From the cell containing the given text, extract its center point as (x, y) coordinate. 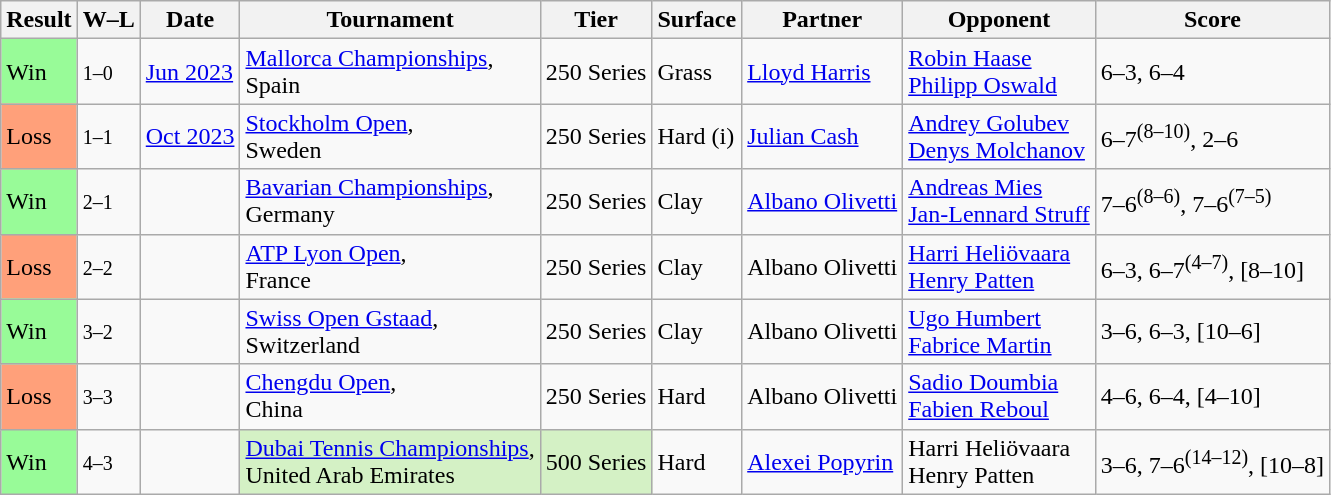
Robin Haase Philipp Oswald (1000, 72)
Partner (822, 20)
Opponent (1000, 20)
Jun 2023 (190, 72)
Tier (596, 20)
Mallorca Championships,Spain (390, 72)
Dubai Tennis Championships,United Arab Emirates (390, 462)
3–6, 7–6(14–12), [10–8] (1212, 462)
2–2 (108, 266)
Stockholm Open,Sweden (390, 136)
1–1 (108, 136)
W–L (108, 20)
Sadio Doumbia Fabien Reboul (1000, 396)
ATP Lyon Open,France (390, 266)
3–2 (108, 332)
2–1 (108, 202)
Score (1212, 20)
Surface (697, 20)
3–3 (108, 396)
Swiss Open Gstaad, Switzerland (390, 332)
Julian Cash (822, 136)
Bavarian Championships, Germany (390, 202)
Alexei Popyrin (822, 462)
Ugo Humbert Fabrice Martin (1000, 332)
Tournament (390, 20)
1–0 (108, 72)
7–6(8–6), 7–6(7–5) (1212, 202)
Andreas Mies Jan-Lennard Struff (1000, 202)
Date (190, 20)
6–3, 6–4 (1212, 72)
6–7(8–10), 2–6 (1212, 136)
Result (39, 20)
Hard (i) (697, 136)
Grass (697, 72)
4–6, 6–4, [4–10] (1212, 396)
Oct 2023 (190, 136)
3–6, 6–3, [10–6] (1212, 332)
Chengdu Open,China (390, 396)
Andrey Golubev Denys Molchanov (1000, 136)
4–3 (108, 462)
500 Series (596, 462)
6–3, 6–7(4–7), [8–10] (1212, 266)
Lloyd Harris (822, 72)
